Search for the cell housing the specified text and yield its [x, y] center coordinate. 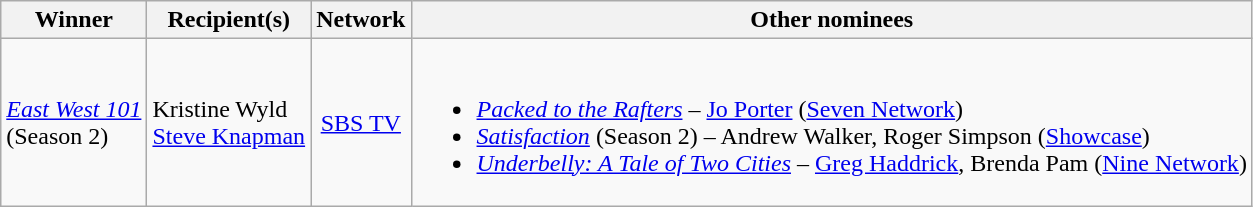
East West 101 (Season 2) [74, 122]
Kristine Wyld Steve Knapman [229, 122]
Recipient(s) [229, 20]
Winner [74, 20]
Other nominees [832, 20]
Network [361, 20]
SBS TV [361, 122]
